Provide the (X, Y) coordinate of the cell's center where the given text is located.  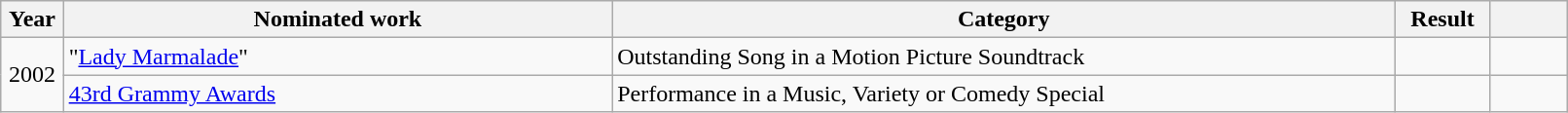
Category (1004, 19)
Outstanding Song in a Motion Picture Soundtrack (1004, 56)
Performance in a Music, Variety or Comedy Special (1004, 94)
Result (1442, 19)
"Lady Marmalade" (338, 56)
Nominated work (338, 19)
2002 (32, 75)
43rd Grammy Awards (338, 94)
Year (32, 19)
